Determine the (x, y) coordinate at the center of the cell enclosing the given text.  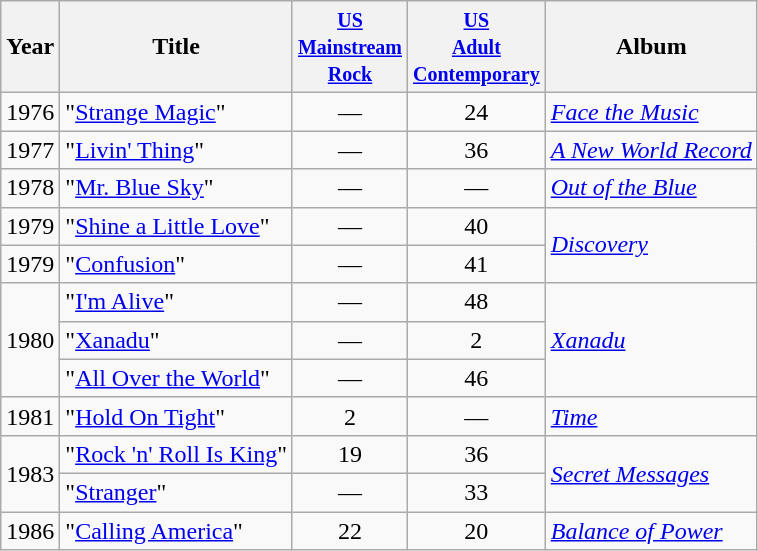
"Hold On Tight" (176, 416)
USMainstream Rock (350, 47)
"Livin' Thing" (176, 150)
19 (350, 454)
"Shine a Little Love" (176, 226)
40 (477, 226)
Title (176, 47)
41 (477, 264)
USAdult Contemporary (477, 47)
48 (477, 302)
Balance of Power (651, 531)
1977 (30, 150)
Discovery (651, 245)
"Calling America" (176, 531)
46 (477, 378)
Face the Music (651, 112)
Secret Messages (651, 473)
Out of the Blue (651, 188)
"Confusion" (176, 264)
"Stranger" (176, 492)
"Mr. Blue Sky" (176, 188)
"All Over the World" (176, 378)
"Rock 'n' Roll Is King" (176, 454)
A New World Record (651, 150)
Xanadu (651, 340)
Time (651, 416)
33 (477, 492)
1983 (30, 473)
"I'm Alive" (176, 302)
"Strange Magic" (176, 112)
Album (651, 47)
24 (477, 112)
1986 (30, 531)
Year (30, 47)
1976 (30, 112)
20 (477, 531)
1978 (30, 188)
1980 (30, 340)
22 (350, 531)
"Xanadu" (176, 340)
1981 (30, 416)
